Pinpoint the cell where the given text exists, returning its [X, Y] midpoint coordinate. 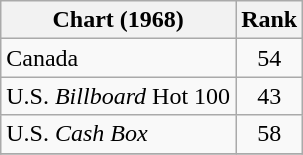
Chart (1968) [118, 20]
U.S. Cash Box [118, 134]
Rank [270, 20]
Canada [118, 58]
58 [270, 134]
54 [270, 58]
43 [270, 96]
U.S. Billboard Hot 100 [118, 96]
